Provide the (x, y) coordinate of the cell's center where the given text is located.  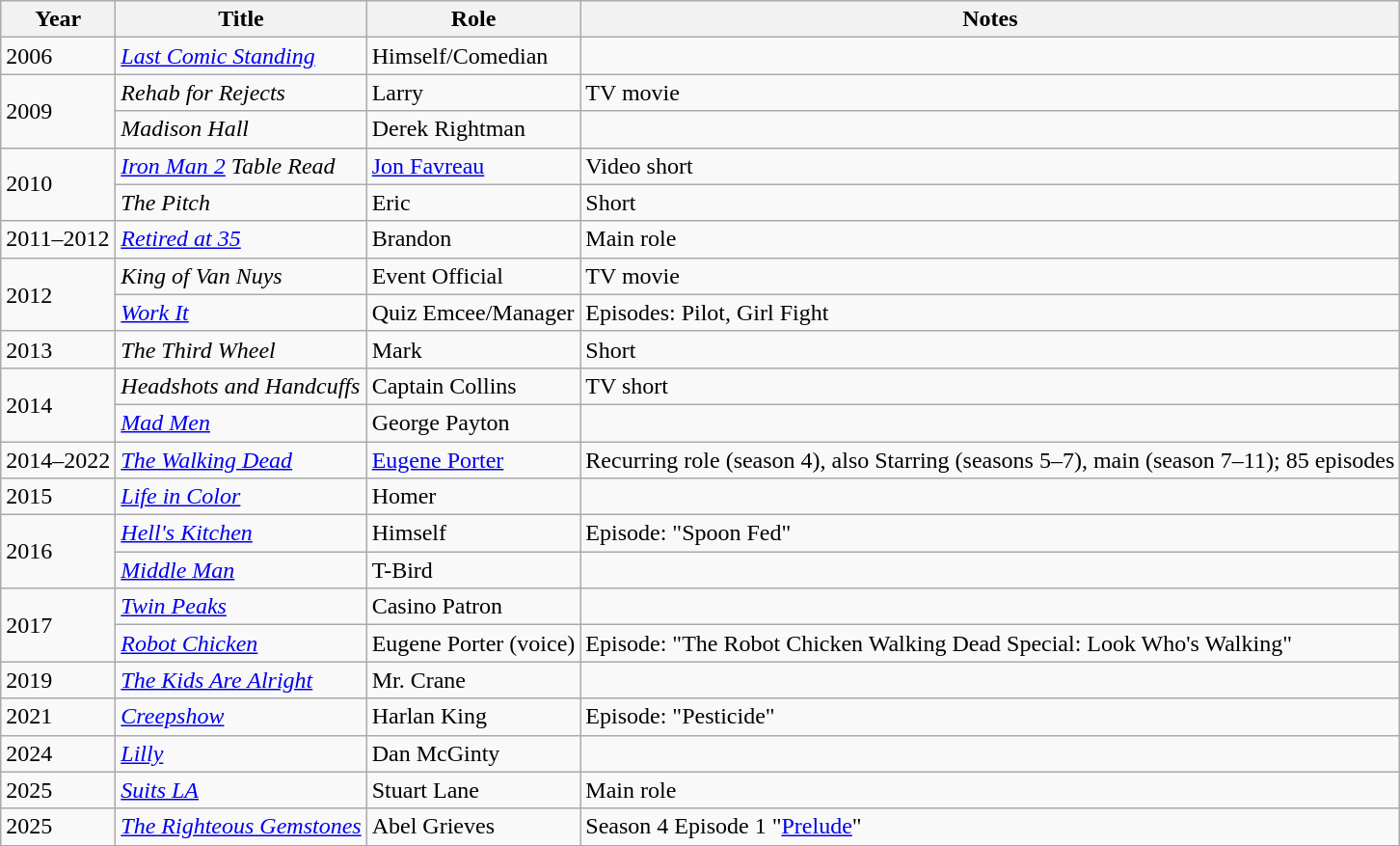
Captain Collins (473, 386)
T-Bird (473, 570)
Abel Grieves (473, 827)
Role (473, 19)
Iron Man 2 Table Read (241, 166)
Last Comic Standing (241, 56)
2016 (58, 552)
2015 (58, 497)
Robot Chicken (241, 643)
Notes (990, 19)
Homer (473, 497)
Episode: "The Robot Chicken Walking Dead Special: Look Who's Walking" (990, 643)
The Kids Are Alright (241, 680)
2006 (58, 56)
Mr. Crane (473, 680)
Harlan King (473, 717)
2012 (58, 294)
TV short (990, 386)
Episodes: Pilot, Girl Fight (990, 313)
Derek Rightman (473, 129)
Rehab for Rejects (241, 93)
Year (58, 19)
Mad Men (241, 423)
Madison Hall (241, 129)
2014–2022 (58, 460)
Brandon (473, 239)
Episode: "Spoon Fed" (990, 533)
Twin Peaks (241, 607)
2017 (58, 625)
2009 (58, 111)
Hell's Kitchen (241, 533)
The Pitch (241, 203)
Quiz Emcee/Manager (473, 313)
Episode: "Pesticide" (990, 717)
The Walking Dead (241, 460)
Event Official (473, 276)
Headshots and Handcuffs (241, 386)
Lilly (241, 753)
Recurring role (season 4), also Starring (seasons 5–7), main (season 7–11); 85 episodes (990, 460)
Himself (473, 533)
Stuart Lane (473, 790)
2010 (58, 184)
Title (241, 19)
Creepshow (241, 717)
The Third Wheel (241, 349)
2011–2012 (58, 239)
2013 (58, 349)
2019 (58, 680)
Himself/Comedian (473, 56)
Eugene Porter (473, 460)
2014 (58, 404)
Middle Man (241, 570)
Dan McGinty (473, 753)
King of Van Nuys (241, 276)
Eric (473, 203)
2024 (58, 753)
Video short (990, 166)
Season 4 Episode 1 "Prelude" (990, 827)
Mark (473, 349)
George Payton (473, 423)
Eugene Porter (voice) (473, 643)
Larry (473, 93)
The Righteous Gemstones (241, 827)
Life in Color (241, 497)
Suits LA (241, 790)
2021 (58, 717)
Retired at 35 (241, 239)
Work It (241, 313)
Casino Patron (473, 607)
Jon Favreau (473, 166)
